Extract the [x, y] coordinate from the center of the cell holding the provided text.  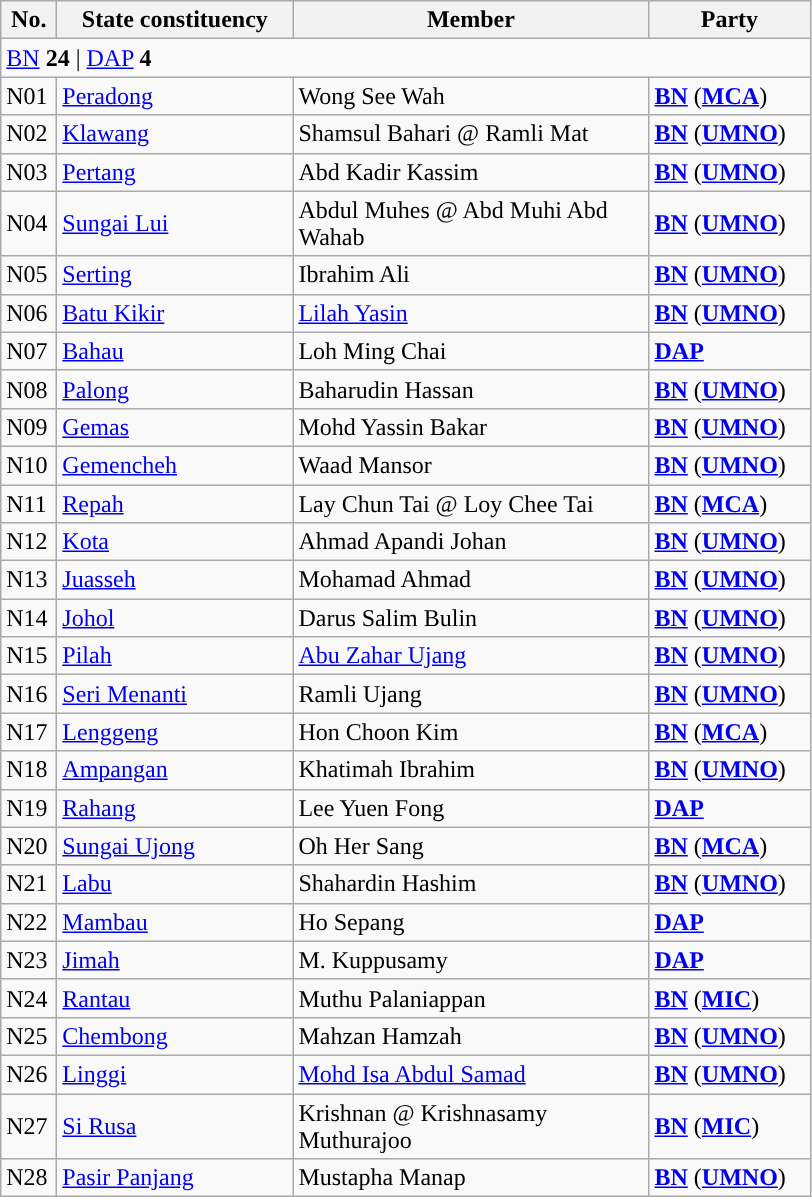
Ahmad Apandi Johan [471, 542]
M. Kuppusamy [471, 960]
Lenggeng [175, 732]
Peradong [175, 96]
Party [730, 20]
BN 24 | DAP 4 [406, 58]
Batu Kikir [175, 313]
Muthu Palaniappan [471, 998]
N21 [29, 884]
Klawang [175, 134]
Jimah [175, 960]
Bahau [175, 351]
Sungai Lui [175, 224]
N03 [29, 172]
Linggi [175, 1074]
N22 [29, 922]
Serting [175, 275]
Mohd Yassin Bakar [471, 427]
Johol [175, 618]
N20 [29, 846]
Mahzan Hamzah [471, 1036]
N17 [29, 732]
Loh Ming Chai [471, 351]
Pasir Panjang [175, 1178]
Ibrahim Ali [471, 275]
Oh Her Sang [471, 846]
N16 [29, 694]
N08 [29, 389]
State constituency [175, 20]
N02 [29, 134]
Mohd Isa Abdul Samad [471, 1074]
N01 [29, 96]
N12 [29, 542]
Ampangan [175, 770]
N11 [29, 503]
Wong See Wah [471, 96]
N24 [29, 998]
Chembong [175, 1036]
Kota [175, 542]
N15 [29, 656]
Shamsul Bahari @ Ramli Mat [471, 134]
Palong [175, 389]
Repah [175, 503]
Rantau [175, 998]
N18 [29, 770]
No. [29, 20]
Labu [175, 884]
Ramli Ujang [471, 694]
Seri Menanti [175, 694]
Baharudin Hassan [471, 389]
N04 [29, 224]
Member [471, 20]
Ho Sepang [471, 922]
Sungai Ujong [175, 846]
Abdul Muhes @ Abd Muhi Abd Wahab [471, 224]
N06 [29, 313]
Lay Chun Tai @ Loy Chee Tai [471, 503]
N14 [29, 618]
Rahang [175, 808]
N25 [29, 1036]
Abu Zahar Ujang [471, 656]
N23 [29, 960]
Mambau [175, 922]
N10 [29, 465]
N05 [29, 275]
Lee Yuen Fong [471, 808]
Pilah [175, 656]
Khatimah Ibrahim [471, 770]
Si Rusa [175, 1126]
Lilah Yasin [471, 313]
Darus Salim Bulin [471, 618]
Mohamad Ahmad [471, 580]
N28 [29, 1178]
N27 [29, 1126]
Abd Kadir Kassim [471, 172]
Gemencheh [175, 465]
N07 [29, 351]
N09 [29, 427]
Krishnan @ Krishnasamy Muthurajoo [471, 1126]
N19 [29, 808]
Waad Mansor [471, 465]
Hon Choon Kim [471, 732]
Gemas [175, 427]
Pertang [175, 172]
Mustapha Manap [471, 1178]
Shahardin Hashim [471, 884]
N13 [29, 580]
N26 [29, 1074]
Juasseh [175, 580]
